Capture the cell that displays the provided text and extract its [X, Y] central coordinate. 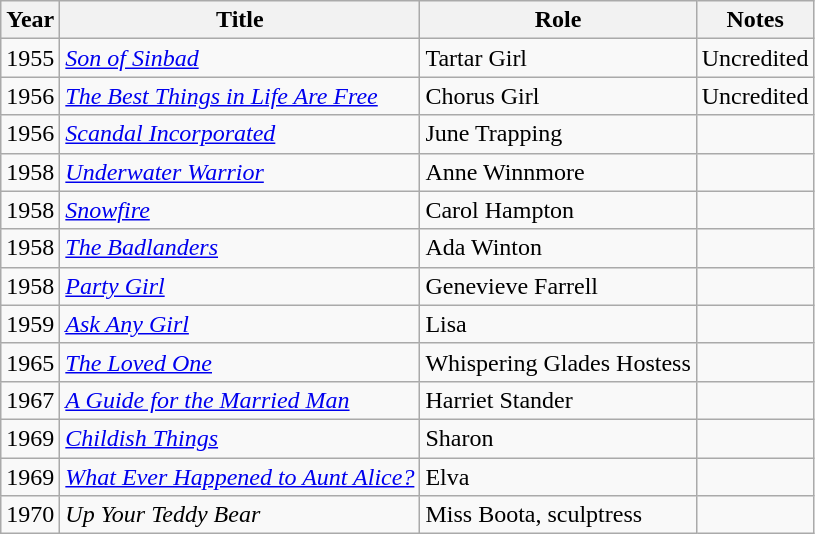
1967 [30, 400]
Elva [558, 477]
The Badlanders [240, 248]
A Guide for the Married Man [240, 400]
Ask Any Girl [240, 324]
Childish Things [240, 438]
Up Your Teddy Bear [240, 515]
Party Girl [240, 286]
Snowfire [240, 210]
Sharon [558, 438]
Lisa [558, 324]
Tartar Girl [558, 58]
Son of Sinbad [240, 58]
1955 [30, 58]
Carol Hampton [558, 210]
The Best Things in Life Are Free [240, 96]
Title [240, 20]
What Ever Happened to Aunt Alice? [240, 477]
Year [30, 20]
1970 [30, 515]
Role [558, 20]
Scandal Incorporated [240, 134]
Ada Winton [558, 248]
The Loved One [240, 362]
Miss Boota, sculptress [558, 515]
Genevieve Farrell [558, 286]
June Trapping [558, 134]
Whispering Glades Hostess [558, 362]
1959 [30, 324]
Notes [755, 20]
Chorus Girl [558, 96]
Harriet Stander [558, 400]
Anne Winnmore [558, 172]
1965 [30, 362]
Underwater Warrior [240, 172]
